Scan for the cell matching the given text and deliver its (X, Y) coordinate at center. 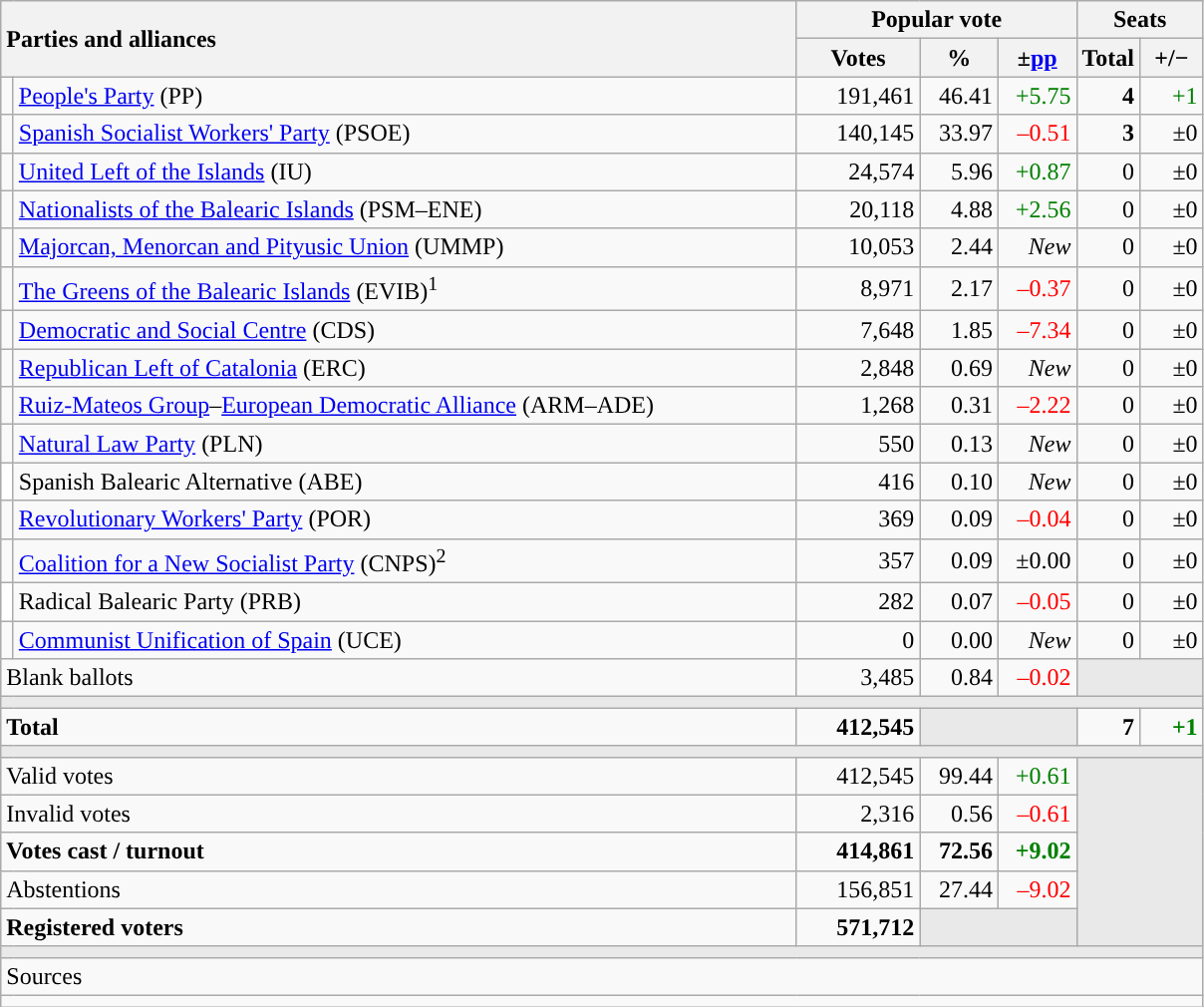
±pp (1037, 58)
Natural Law Party (PLN) (405, 444)
Spanish Balearic Alternative (ABE) (405, 482)
369 (858, 519)
Radical Balearic Party (PRB) (405, 602)
7,648 (858, 330)
4 (1108, 96)
4.88 (959, 209)
99.44 (959, 776)
8,971 (858, 289)
3,485 (858, 678)
10,053 (858, 247)
–7.34 (1037, 330)
–0.04 (1037, 519)
0.69 (959, 368)
Registered voters (399, 927)
Democratic and Social Centre (CDS) (405, 330)
0.10 (959, 482)
Communist Unification of Spain (UCE) (405, 640)
Nationalists of the Balearic Islands (PSM–ENE) (405, 209)
20,118 (858, 209)
Republican Left of Catalonia (ERC) (405, 368)
27.44 (959, 889)
156,851 (858, 889)
Seats (1140, 20)
571,712 (858, 927)
–9.02 (1037, 889)
Revolutionary Workers' Party (POR) (405, 519)
+5.75 (1037, 96)
Abstentions (399, 889)
0.13 (959, 444)
Popular vote (937, 20)
Ruiz-Mateos Group–European Democratic Alliance (ARM–ADE) (405, 406)
282 (858, 602)
3 (1108, 134)
–2.22 (1037, 406)
0.56 (959, 814)
550 (858, 444)
+/− (1172, 58)
% (959, 58)
The Greens of the Balearic Islands (EVIB)1 (405, 289)
Blank ballots (399, 678)
5.96 (959, 171)
416 (858, 482)
–0.61 (1037, 814)
1.85 (959, 330)
+0.87 (1037, 171)
–0.37 (1037, 289)
+9.02 (1037, 851)
Votes cast / turnout (399, 851)
0.31 (959, 406)
2.17 (959, 289)
Coalition for a New Socialist Party (CNPS)2 (405, 560)
–0.51 (1037, 134)
Sources (602, 976)
357 (858, 560)
0.07 (959, 602)
140,145 (858, 134)
191,461 (858, 96)
+0.61 (1037, 776)
Spanish Socialist Workers' Party (PSOE) (405, 134)
Valid votes (399, 776)
0.84 (959, 678)
People's Party (PP) (405, 96)
1,268 (858, 406)
33.97 (959, 134)
Parties and alliances (399, 39)
72.56 (959, 851)
Votes (858, 58)
±0.00 (1037, 560)
United Left of the Islands (IU) (405, 171)
7 (1108, 727)
Invalid votes (399, 814)
2,848 (858, 368)
414,861 (858, 851)
24,574 (858, 171)
2.44 (959, 247)
Majorcan, Menorcan and Pityusic Union (UMMP) (405, 247)
–0.02 (1037, 678)
2,316 (858, 814)
–0.05 (1037, 602)
46.41 (959, 96)
0.00 (959, 640)
+2.56 (1037, 209)
